Search for the cell housing the specified text and yield its (x, y) center coordinate. 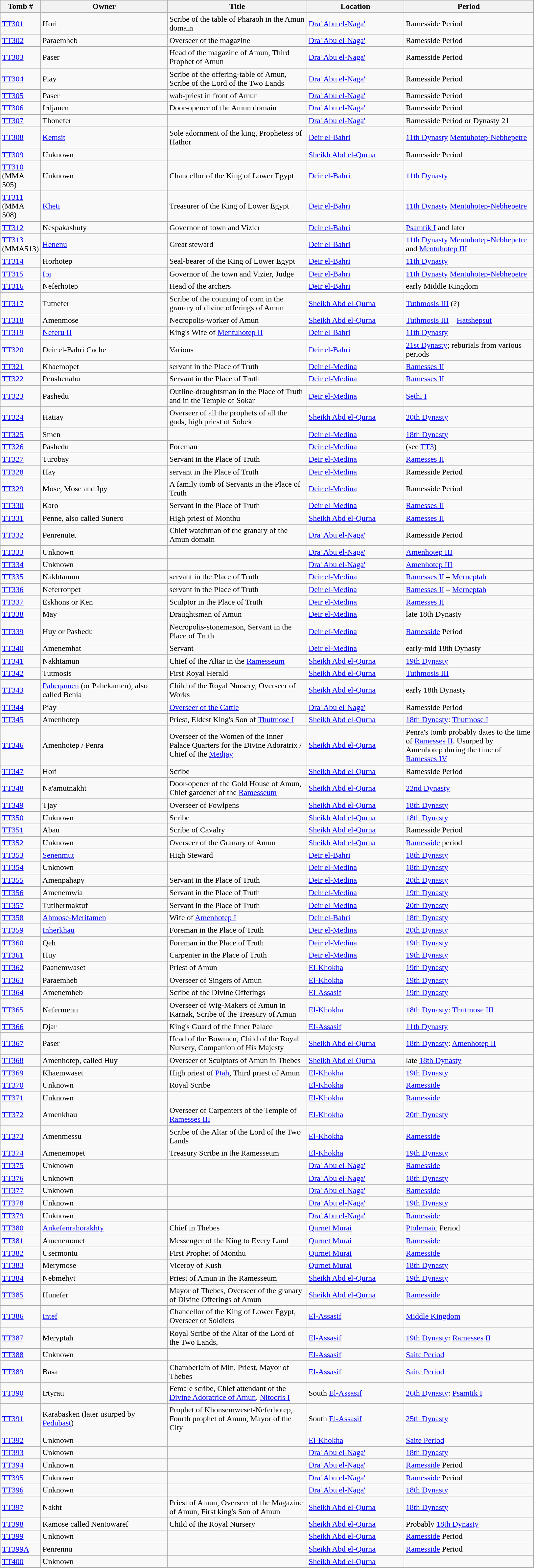
Usermontu (104, 1253)
Khaemopet (104, 366)
TT330 (20, 506)
TT370 (20, 1085)
Chamberlain of Min, Priest, Mayor of Thebes (237, 1371)
Eskhons or Ken (104, 602)
TT327 (20, 459)
Royal Scribe of the Altar of the Lord of the Two Lands, (237, 1338)
TT350 (20, 818)
TT372 (20, 1115)
Tutmosis (104, 673)
Overseer of the Cattle (237, 707)
Overseer of the Granary of Amun (237, 843)
Smen (104, 434)
Overseer of Sculptors of Amun in Thebes (237, 1060)
TT331 (20, 518)
TT343 (20, 690)
Na'amutnakht (104, 788)
TT324 (20, 417)
Paheqamen (or Pahekamen), also called Benia (104, 690)
Psamtik I and later (469, 228)
Necropolis-stonemason, Servant in the Place of Truth (237, 631)
TT309 (20, 154)
Seal-bearer of the King of Lower Egypt (237, 261)
TT349 (20, 805)
TT336 (20, 589)
Hay (104, 472)
Amenpahapy (104, 880)
TT388 (20, 1355)
TT394 (20, 1465)
TT313 (MMA513) (20, 244)
Location (355, 7)
TT348 (20, 788)
Qeh (104, 943)
Servant (237, 648)
TT332 (20, 535)
Carpenter in the Place of Truth (237, 955)
Paanemwaset (104, 968)
Overseer of Carpenters of the Temple of Ramesses III (237, 1115)
Tuthmosis III (?) (469, 303)
Kamose called Nentowaref (104, 1524)
Tuthmosis III (469, 673)
TT396 (20, 1490)
TT304 (20, 79)
TT368 (20, 1060)
High priest of Ptah, Third priest of Amun (237, 1073)
Royal Scribe (237, 1085)
wab-priest in front of Amun (237, 96)
TT398 (20, 1524)
TT333 (20, 552)
TT366 (20, 1027)
TT361 (20, 955)
Karabasken (later usurped by Pedubast) (104, 1419)
TT356 (20, 893)
Child of the Royal Nursery, Overseer of Works (237, 690)
Intef (104, 1316)
Penrennu (104, 1549)
18th Dynasty: Amenhotep II (469, 1044)
TT329 (20, 489)
TT380 (20, 1228)
TT360 (20, 943)
TT323 (20, 396)
May (104, 614)
TT383 (20, 1266)
Amenemheb (104, 993)
TT355 (20, 880)
First Royal Herald (237, 673)
Penra's tomb probably dates to the time of Ramesses II. Usurped by Amenhotep during the time of Ramesses IV (469, 745)
TT358 (20, 917)
Kheti (104, 206)
Thonefer (104, 121)
Abau (104, 830)
Messenger of the King to Every Land (237, 1241)
Child of the Royal Nursery (237, 1524)
Amenmessu (104, 1136)
TT302 (20, 40)
Head of the magazine of Amun, Third Prophet of Amun (237, 57)
Ahmose-Meritamen (104, 917)
18th Dynasty: Thutmose I (469, 720)
TT389 (20, 1371)
Nespakashuty (104, 228)
Necropolis-worker of Amun (237, 320)
TT319 (20, 333)
Neferronpet (104, 589)
TT373 (20, 1136)
early 18th Dynasty (469, 690)
TT376 (20, 1178)
Door-opener of the Gold House of Amun, Chief gardener of the Ramesseum (237, 788)
High Steward (237, 855)
Title (237, 7)
A family tomb of Servants in the Place of Truth (237, 489)
Chief in Thebes (237, 1228)
King's Guard of the Inner Palace (237, 1027)
Prophet of Khonsemweset-Neferhotep, Fourth prophet of Amun, Mayor of the City (237, 1419)
Penshenabu (104, 379)
Ptolemaic Period (469, 1228)
First Prophet of Monthu (237, 1253)
Djar (104, 1027)
TT400 (20, 1561)
TT342 (20, 673)
(see TT3) (469, 447)
Draughtsman of Amun (237, 614)
Karo (104, 506)
TT340 (20, 648)
Inherkhau (104, 930)
Head of the archers (237, 286)
TT335 (20, 577)
TT306 (20, 108)
TT390 (20, 1393)
TT308 (20, 137)
TT322 (20, 379)
Wife of Amenhotep I (237, 917)
TT399 (20, 1536)
Penrenutet (104, 535)
Nakht (104, 1507)
Irdjanen (104, 108)
Scribe of the Altar of the Lord of the Two Lands (237, 1136)
Deir el-Bahri Cache (104, 349)
Ipi (104, 274)
TT315 (20, 274)
TT341 (20, 661)
TT316 (20, 286)
Meryptah (104, 1338)
TT391 (20, 1419)
Head of the Bowmen, Child of the Royal Nursery, Companion of His Majesty (237, 1044)
Hunefer (104, 1295)
TT353 (20, 855)
Priest, Eldest King's Son of Thutmose I (237, 720)
Basa (104, 1371)
Chief watchman of the granary of the Amun domain (237, 535)
Tomb # (20, 7)
TT352 (20, 843)
Chancellor of the King of Lower Egypt (237, 176)
Period (469, 7)
Ramesside period (469, 843)
Viceroy of Kush (237, 1266)
Treasurer of the King of Lower Egypt (237, 206)
TT318 (20, 320)
TT347 (20, 771)
Overseer of the magazine (237, 40)
Amenhotep (104, 720)
Tuthmosis III – Hatshepsut (469, 320)
TT328 (20, 472)
TT384 (20, 1278)
Neferu II (104, 333)
TT310 (MMA 505) (20, 176)
Mayor of Thebes, Overseer of the granary of Divine Offerings of Amun (237, 1295)
Amenemonet (104, 1241)
Neferhotep (104, 286)
TT375 (20, 1165)
TT365 (20, 1009)
TT381 (20, 1241)
Scribe of the offering-table of Amun, Scribe of the Lord of the Two Lands (237, 79)
TT359 (20, 930)
21st Dynasty; reburials from various periods (469, 349)
Overseer of Singers of Amun (237, 980)
early Middle Kingdom (469, 286)
Overseer of Wig-Makers of Amun in Karnak, Scribe of the Treasury of Amun (237, 1009)
TT311 (MMA 508) (20, 206)
Overseer of Fowlpens (237, 805)
TT386 (20, 1316)
Overseer of the Women of the Inner Palace Quarters for the Divine Adoratrix / Chief of the Medjay (237, 745)
Chief of the Altar in the Ramesseum (237, 661)
TT338 (20, 614)
Scribe of the counting of corn in the granary of divine offerings of Amun (237, 303)
TT354 (20, 868)
TT363 (20, 980)
18th Dynasty: Thutmose III (469, 1009)
TT392 (20, 1440)
Huy (104, 955)
Horhotep (104, 261)
TT367 (20, 1044)
TT369 (20, 1073)
TT362 (20, 968)
Treasury Scribe in the Ramesseum (237, 1153)
TT346 (20, 745)
Senenmut (104, 855)
19th Dynasty: Ramesses II (469, 1338)
TT320 (20, 349)
TT312 (20, 228)
King's Wife of Mentuhotep II (237, 333)
TT377 (20, 1191)
Khaemwaset (104, 1073)
TT321 (20, 366)
Priest of Amun in the Ramesseum (237, 1278)
Ramesside Period or Dynasty 21 (469, 121)
TT374 (20, 1153)
TT317 (20, 303)
Henenu (104, 244)
TT387 (20, 1338)
TT399A (20, 1549)
TT303 (20, 57)
Amenemwia (104, 893)
TT395 (20, 1478)
Governor of town and Vizier (237, 228)
Amenkhau (104, 1115)
Outline-draughtsman in the Place of Truth and in the Temple of Sokar (237, 396)
Irtyrau (104, 1393)
Penne, also called Sunero (104, 518)
11th Dynasty Mentuhotep-Nebhepetre and Mentuhotep III (469, 244)
Sole adornment of the king, Prophetess of Hathor (237, 137)
TT379 (20, 1216)
TT325 (20, 434)
TT385 (20, 1295)
Hatiay (104, 417)
25th Dynasty (469, 1419)
Great steward (237, 244)
TT393 (20, 1453)
Amenmose (104, 320)
early-mid 18th Dynasty (469, 648)
Nefermenu (104, 1009)
Tutihermaktuf (104, 905)
Merymose (104, 1266)
TT364 (20, 993)
TT345 (20, 720)
TT334 (20, 564)
Tutnefer (104, 303)
Chancellor of the King of Lower Egypt, Overseer of Soldiers (237, 1316)
High priest of Monthu (237, 518)
TT357 (20, 905)
Probably 18th Dynasty (469, 1524)
Sethi I (469, 396)
Tjay (104, 805)
Governor of the town and Vizier, Judge (237, 274)
TT382 (20, 1253)
TT339 (20, 631)
Amenemopet (104, 1153)
Scribe of the Divine Offerings (237, 993)
TT301 (20, 24)
Huy or Pashedu (104, 631)
Ankefenrahorakhty (104, 1228)
Middle Kingdom (469, 1316)
Foreman (237, 447)
Amenemhat (104, 648)
Scribe of the table of Pharaoh in the Amun domain (237, 24)
Priest of Amun, Overseer of the Magazine of Amun, First king's Son of Amun (237, 1507)
Kemsit (104, 137)
TT397 (20, 1507)
Door-opener of the Amun domain (237, 108)
Priest of Amun (237, 968)
26th Dynasty: Psamtik I (469, 1393)
Owner (104, 7)
TT314 (20, 261)
TT326 (20, 447)
Mose, Mose and Ipy (104, 489)
Amenhotep, called Huy (104, 1060)
TT305 (20, 96)
TT351 (20, 830)
22nd Dynasty (469, 788)
Sculptor in the Place of Truth (237, 602)
Turobay (104, 459)
Various (237, 349)
Overseer of all the prophets of all the gods, high priest of Sobek (237, 417)
TT371 (20, 1098)
TT307 (20, 121)
TT378 (20, 1203)
Nebmehyt (104, 1278)
TT344 (20, 707)
Female scribe, Chief attendant of the Divine Adoratrice of Amun, Nitocris I (237, 1393)
Scribe of Cavalry (237, 830)
Amenhotep / Penra (104, 745)
TT337 (20, 602)
